Locate the cell with the specified text and output its (X, Y) center coordinate. 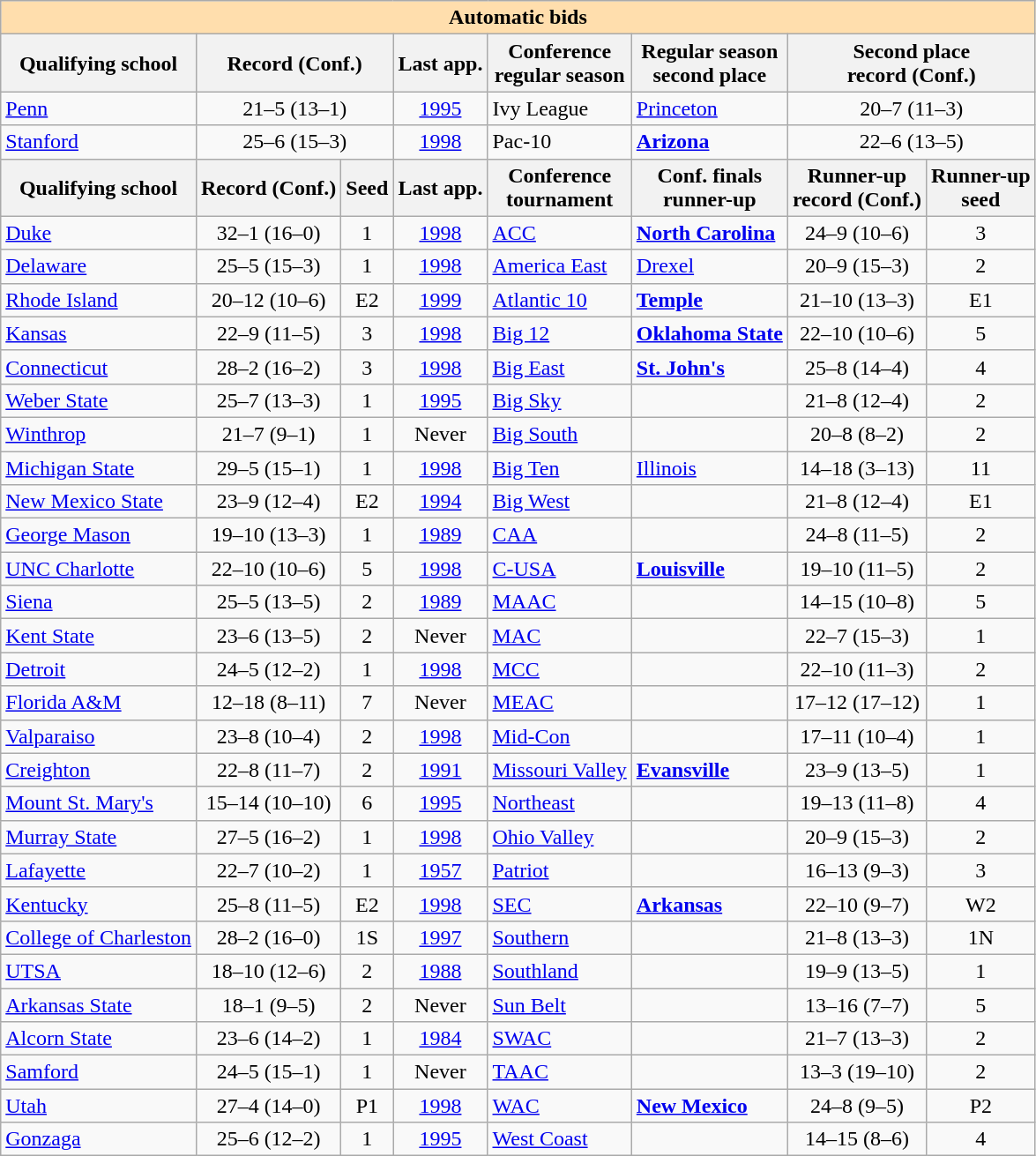
23–6 (14–2) (268, 1039)
Duke (99, 233)
14–15 (10–8) (857, 602)
28–2 (16–0) (268, 937)
32–1 (16–0) (268, 233)
Evansville (709, 770)
11 (981, 468)
Delaware (99, 266)
15–14 (10–10) (268, 803)
14–18 (3–13) (857, 468)
Ohio Valley (559, 837)
29–5 (15–1) (268, 468)
Southland (559, 971)
Automatic bids (518, 18)
Northeast (559, 803)
Seed (367, 187)
28–2 (16–2) (268, 367)
Big East (559, 367)
1997 (441, 937)
MCC (559, 669)
25–7 (13–3) (268, 400)
Conf. finalsrunner-up (709, 187)
Arkansas (709, 904)
19–13 (11–8) (857, 803)
Murray State (99, 837)
Lafayette (99, 870)
Conferencetournament (559, 187)
Weber State (99, 400)
St. John's (709, 367)
Florida A&M (99, 703)
Louisville (709, 569)
Samford (99, 1072)
21–7 (9–1) (268, 434)
America East (559, 266)
UTSA (99, 971)
Arkansas State (99, 1004)
21–5 (13–1) (294, 108)
23–9 (12–4) (268, 502)
Atlantic 10 (559, 300)
22–6 (13–5) (912, 142)
18–10 (12–6) (268, 971)
Drexel (709, 266)
25–5 (15–3) (268, 266)
Kent State (99, 636)
24–5 (12–2) (268, 669)
25–8 (11–5) (268, 904)
Runner-uprecord (Conf.) (857, 187)
17–11 (10–4) (857, 736)
25–6 (15–3) (294, 142)
P1 (367, 1106)
19–10 (11–5) (857, 569)
Princeton (709, 108)
22–10 (11–3) (857, 669)
23–6 (13–5) (268, 636)
Michigan State (99, 468)
Temple (709, 300)
MAAC (559, 602)
27–4 (14–0) (268, 1106)
7 (367, 703)
Big Ten (559, 468)
24–8 (11–5) (857, 535)
Alcorn State (99, 1039)
Pac-10 (559, 142)
Big West (559, 502)
20–8 (8–2) (857, 434)
Rhode Island (99, 300)
Kansas (99, 333)
Mid-Con (559, 736)
14–15 (8–6) (857, 1139)
TAAC (559, 1072)
Patriot (559, 870)
Second placerecord (Conf.) (912, 63)
24–5 (15–1) (268, 1072)
UNC Charlotte (99, 569)
Ivy League (559, 108)
25–6 (12–2) (268, 1139)
P2 (981, 1106)
Missouri Valley (559, 770)
19–10 (13–3) (268, 535)
George Mason (99, 535)
25–8 (14–4) (857, 367)
Winthrop (99, 434)
Southern (559, 937)
Gonzaga (99, 1139)
Illinois (709, 468)
Utah (99, 1106)
23–8 (10–4) (268, 736)
27–5 (16–2) (268, 837)
Regular seasonsecond place (709, 63)
New Mexico State (99, 502)
WAC (559, 1106)
1N (981, 937)
1999 (441, 300)
13–16 (7–7) (857, 1004)
1988 (441, 971)
Runner-upseed (981, 187)
C-USA (559, 569)
SEC (559, 904)
North Carolina (709, 233)
24–8 (9–5) (857, 1106)
MAC (559, 636)
24–9 (10–6) (857, 233)
1984 (441, 1039)
Big 12 (559, 333)
Oklahoma State (709, 333)
Valparaiso (99, 736)
1S (367, 937)
ACC (559, 233)
20–7 (11–3) (912, 108)
New Mexico (709, 1106)
6 (367, 803)
Detroit (99, 669)
Siena (99, 602)
West Coast (559, 1139)
Connecticut (99, 367)
12–18 (8–11) (268, 703)
21–7 (13–3) (857, 1039)
22–7 (15–3) (857, 636)
Big Sky (559, 400)
1994 (441, 502)
SWAC (559, 1039)
21–8 (13–3) (857, 937)
Kentucky (99, 904)
Arizona (709, 142)
Mount St. Mary's (99, 803)
21–10 (13–3) (857, 300)
18–1 (9–5) (268, 1004)
22–9 (11–5) (268, 333)
19–9 (13–5) (857, 971)
25–5 (13–5) (268, 602)
MEAC (559, 703)
Penn (99, 108)
13–3 (19–10) (857, 1072)
CAA (559, 535)
20–12 (10–6) (268, 300)
W2 (981, 904)
Big South (559, 434)
College of Charleston (99, 937)
Creighton (99, 770)
22–7 (10–2) (268, 870)
1957 (441, 870)
Conferenceregular season (559, 63)
Stanford (99, 142)
16–13 (9–3) (857, 870)
1991 (441, 770)
17–12 (17–12) (857, 703)
22–8 (11–7) (268, 770)
Sun Belt (559, 1004)
23–9 (13–5) (857, 770)
22–10 (9–7) (857, 904)
